For the text-containing cell, return its midpoint in (X, Y) coordinate format. 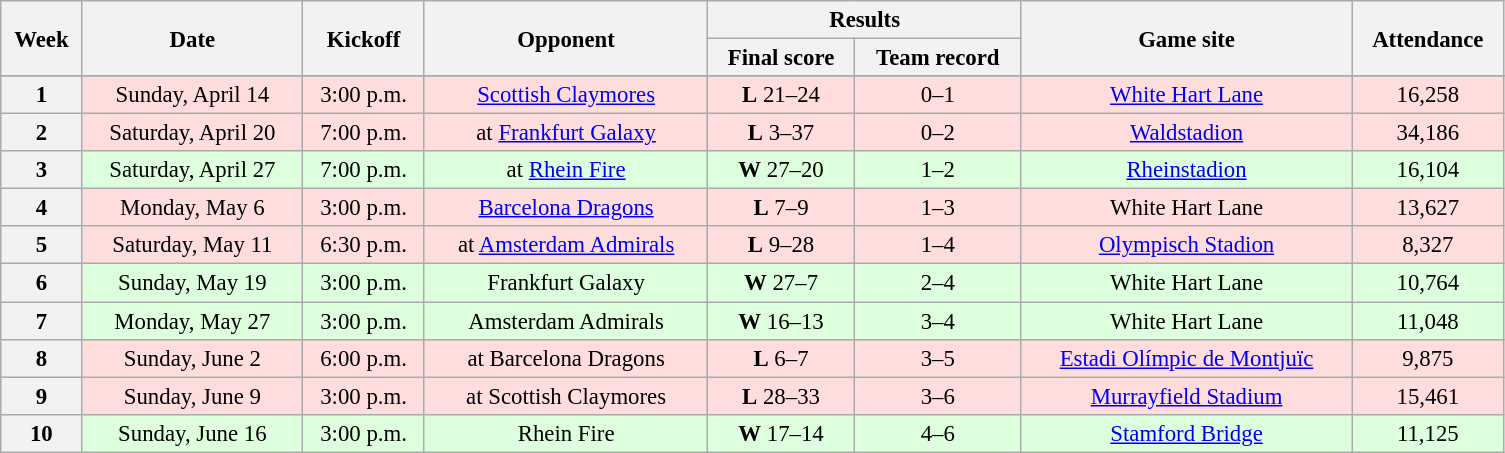
Game site (1186, 38)
Stamford Bridge (1186, 433)
11,048 (1428, 321)
1 (42, 95)
3–4 (938, 321)
L 6–7 (781, 358)
L 9–28 (781, 245)
16,258 (1428, 95)
Saturday, April 27 (192, 170)
15,461 (1428, 396)
5 (42, 245)
W 27–20 (781, 170)
9 (42, 396)
6 (42, 283)
10 (42, 433)
7 (42, 321)
at Barcelona Dragons (566, 358)
Scottish Claymores (566, 95)
10,764 (1428, 283)
Monday, May 27 (192, 321)
Saturday, April 20 (192, 133)
9,875 (1428, 358)
Estadi Olímpic de Montjuïc (1186, 358)
11,125 (1428, 433)
8,327 (1428, 245)
W 16–13 (781, 321)
Attendance (1428, 38)
W 17–14 (781, 433)
Barcelona Dragons (566, 208)
Saturday, May 11 (192, 245)
13,627 (1428, 208)
Sunday, June 9 (192, 396)
3–5 (938, 358)
Amsterdam Admirals (566, 321)
16,104 (1428, 170)
Final score (781, 58)
Rhein Fire (566, 433)
1–3 (938, 208)
at Amsterdam Admirals (566, 245)
1–2 (938, 170)
0–2 (938, 133)
Olympisch Stadion (1186, 245)
0–1 (938, 95)
Week (42, 38)
L 28–33 (781, 396)
2–4 (938, 283)
Sunday, June 2 (192, 358)
L 3–37 (781, 133)
Sunday, June 16 (192, 433)
L 7–9 (781, 208)
Sunday, April 14 (192, 95)
8 (42, 358)
2 (42, 133)
Opponent (566, 38)
34,186 (1428, 133)
Rheinstadion (1186, 170)
Monday, May 6 (192, 208)
3–6 (938, 396)
Kickoff (364, 38)
6:30 p.m. (364, 245)
3 (42, 170)
Date (192, 38)
6:00 p.m. (364, 358)
4 (42, 208)
W 27–7 (781, 283)
Frankfurt Galaxy (566, 283)
Team record (938, 58)
at Frankfurt Galaxy (566, 133)
Results (865, 20)
Murrayfield Stadium (1186, 396)
at Rhein Fire (566, 170)
Waldstadion (1186, 133)
1–4 (938, 245)
4–6 (938, 433)
at Scottish Claymores (566, 396)
L 21–24 (781, 95)
Sunday, May 19 (192, 283)
